Identify which cell holds the provided text, then report its (X, Y) central coordinate. 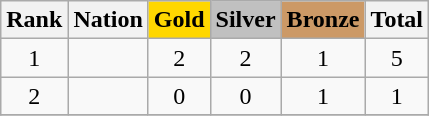
Silver (246, 20)
Total (397, 20)
Rank (34, 20)
Bronze (323, 20)
Gold (179, 20)
5 (397, 58)
Nation (108, 20)
